Identify which cell holds the provided text, then report its [x, y] central coordinate. 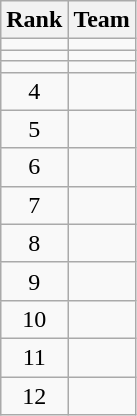
5 [34, 129]
7 [34, 205]
Rank [34, 20]
Team [102, 20]
11 [34, 357]
6 [34, 167]
12 [34, 395]
10 [34, 319]
4 [34, 91]
9 [34, 281]
8 [34, 243]
